Return (x, y) of the center of cell containing provided text 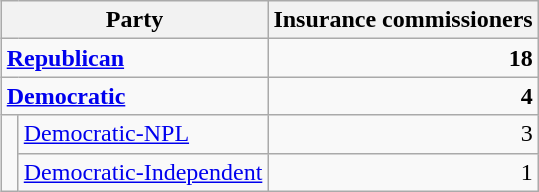
Party (134, 20)
4 (403, 96)
Republican (134, 58)
18 (403, 58)
Democratic-NPL (143, 134)
1 (403, 172)
3 (403, 134)
Insurance commissioners (403, 20)
Democratic-Independent (143, 172)
Democratic (134, 96)
